Identify which cell holds the provided text, then report its [x, y] central coordinate. 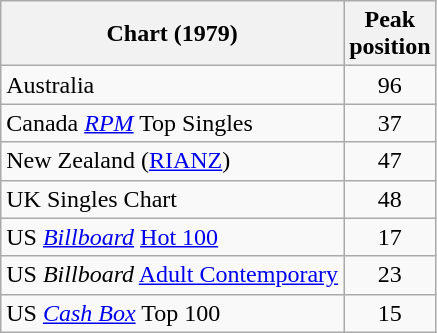
US Billboard Hot 100 [172, 237]
48 [390, 199]
Canada RPM Top Singles [172, 123]
96 [390, 85]
Australia [172, 85]
US Billboard Adult Contemporary [172, 275]
47 [390, 161]
17 [390, 237]
37 [390, 123]
Peakposition [390, 34]
US Cash Box Top 100 [172, 313]
UK Singles Chart [172, 199]
23 [390, 275]
Chart (1979) [172, 34]
New Zealand (RIANZ) [172, 161]
15 [390, 313]
